Determine the [X, Y] coordinate at the center of the cell enclosing the given text.  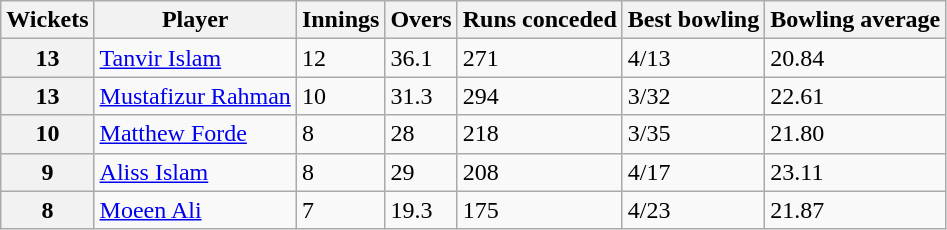
Player [195, 20]
Moeen Ali [195, 210]
Wickets [48, 20]
208 [540, 172]
218 [540, 134]
20.84 [856, 58]
Mustafizur Rahman [195, 96]
21.87 [856, 210]
28 [421, 134]
Best bowling [693, 20]
23.11 [856, 172]
3/32 [693, 96]
22.61 [856, 96]
19.3 [421, 210]
Bowling average [856, 20]
9 [48, 172]
7 [340, 210]
31.3 [421, 96]
Tanvir Islam [195, 58]
29 [421, 172]
36.1 [421, 58]
175 [540, 210]
4/13 [693, 58]
12 [340, 58]
3/35 [693, 134]
4/17 [693, 172]
Aliss Islam [195, 172]
Runs conceded [540, 20]
Innings [340, 20]
271 [540, 58]
Overs [421, 20]
Matthew Forde [195, 134]
4/23 [693, 210]
294 [540, 96]
21.80 [856, 134]
